Search for the cell housing the specified text and yield its [x, y] center coordinate. 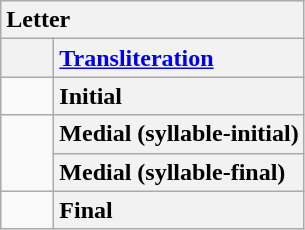
Initial [179, 96]
Transliteration [179, 58]
Final [179, 210]
Letter [152, 20]
Medial (syllable-final) [179, 172]
Medial (syllable-initial) [179, 134]
